Pinpoint the cell where the given text exists, returning its [x, y] midpoint coordinate. 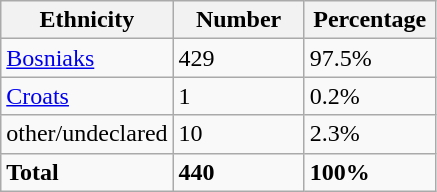
10 [238, 134]
100% [370, 172]
Ethnicity [87, 20]
Bosniaks [87, 58]
other/undeclared [87, 134]
Croats [87, 96]
Total [87, 172]
440 [238, 172]
97.5% [370, 58]
429 [238, 58]
1 [238, 96]
Percentage [370, 20]
0.2% [370, 96]
Number [238, 20]
2.3% [370, 134]
